Return the [X, Y] coordinate for the center point of the cell that contains the specified text.  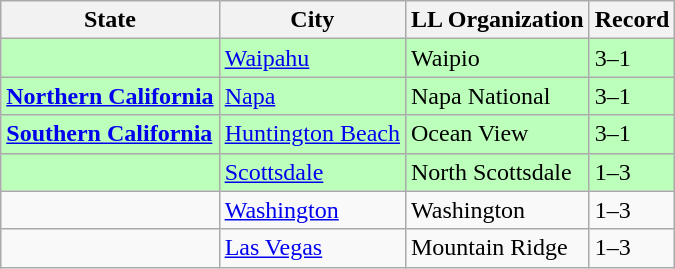
Huntington Beach [312, 134]
Waipahu [312, 58]
Record [632, 20]
Napa National [497, 96]
Ocean View [497, 134]
North Scottsdale [497, 172]
City [312, 20]
Napa [312, 96]
State [110, 20]
LL Organization [497, 20]
Waipio [497, 58]
Northern California [110, 96]
Southern California [110, 134]
Mountain Ridge [497, 248]
Scottsdale [312, 172]
Las Vegas [312, 248]
